Return [X, Y] of the center of cell containing provided text 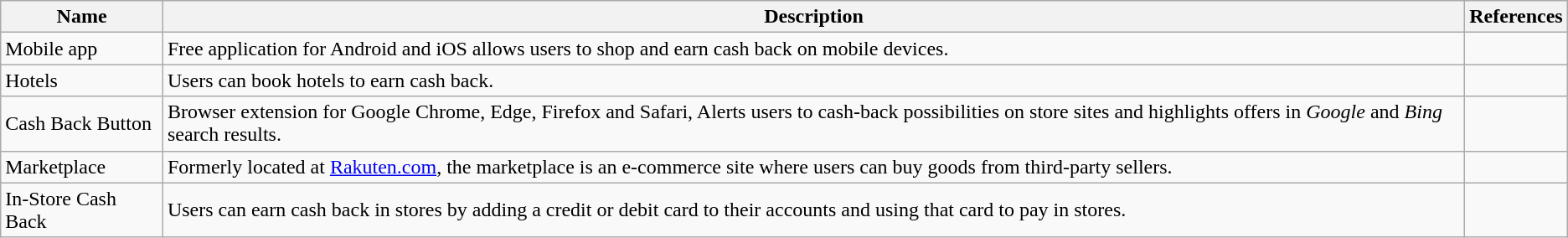
Mobile app [82, 49]
Users can book hotels to earn cash back. [813, 80]
Hotels [82, 80]
Name [82, 17]
Description [813, 17]
Free application for Android and iOS allows users to shop and earn cash back on mobile devices. [813, 49]
Marketplace [82, 167]
In-Store Cash Back [82, 210]
Users can earn cash back in stores by adding a credit or debit card to their accounts and using that card to pay in stores. [813, 210]
Formerly located at Rakuten.com, the marketplace is an e-commerce site where users can buy goods from third-party sellers. [813, 167]
Cash Back Button [82, 124]
References [1516, 17]
